Return the (x, y) coordinate for the center point of the cell that contains the specified text.  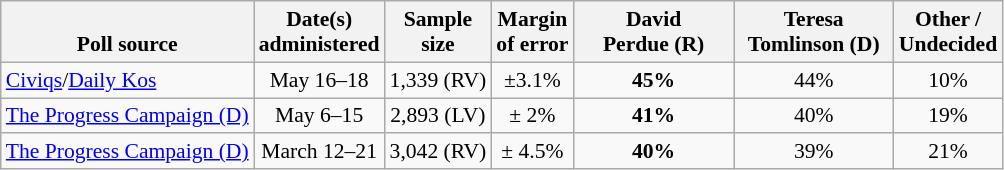
Samplesize (438, 32)
21% (948, 152)
10% (948, 80)
DavidPerdue (R) (654, 32)
19% (948, 116)
1,339 (RV) (438, 80)
Date(s)administered (320, 32)
2,893 (LV) (438, 116)
Marginof error (532, 32)
±3.1% (532, 80)
Civiqs/Daily Kos (128, 80)
May 6–15 (320, 116)
TeresaTomlinson (D) (814, 32)
39% (814, 152)
May 16–18 (320, 80)
March 12–21 (320, 152)
45% (654, 80)
± 4.5% (532, 152)
3,042 (RV) (438, 152)
44% (814, 80)
Other /Undecided (948, 32)
± 2% (532, 116)
Poll source (128, 32)
41% (654, 116)
